Return [X, Y] of the center of cell containing provided text 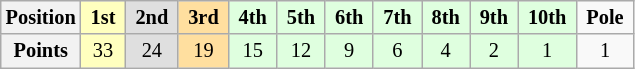
15 [253, 51]
3rd [203, 17]
9th [494, 17]
4th [253, 17]
5th [301, 17]
24 [152, 51]
19 [203, 51]
Points [41, 51]
Pole [604, 17]
Position [41, 17]
33 [104, 51]
2nd [152, 17]
4 [446, 51]
7th [397, 17]
9 [349, 51]
6 [397, 51]
6th [349, 17]
12 [301, 51]
10th [547, 17]
8th [446, 17]
2 [494, 51]
1st [104, 17]
